Provide the [x, y] coordinate of the cell's center where the given text is located.  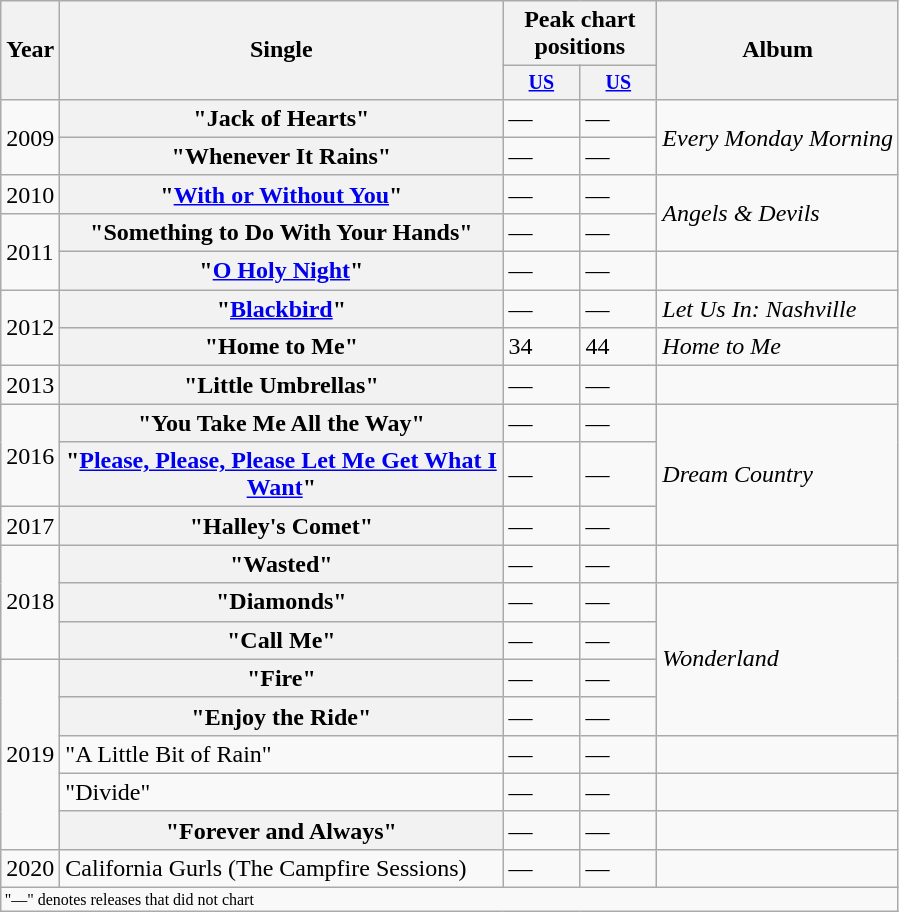
"Whenever It Rains" [282, 156]
Album [778, 50]
2017 [30, 526]
"Blackbird" [282, 309]
"Forever and Always" [282, 830]
"Little Umbrellas" [282, 385]
"Something to Do With Your Hands" [282, 232]
2009 [30, 137]
44 [618, 347]
"Jack of Hearts" [282, 118]
2016 [30, 456]
California Gurls (The Campfire Sessions) [282, 868]
34 [542, 347]
Single [282, 50]
Home to Me [778, 347]
Wonderland [778, 659]
"Call Me" [282, 640]
"Diamonds" [282, 602]
"Divide" [282, 792]
2020 [30, 868]
2011 [30, 251]
Dream Country [778, 474]
"O Holy Night" [282, 271]
"Halley's Comet" [282, 526]
Year [30, 50]
"You Take Me All the Way" [282, 423]
2012 [30, 328]
2019 [30, 754]
2010 [30, 194]
2018 [30, 602]
"A Little Bit of Rain" [282, 754]
Angels & Devils [778, 213]
"With or Without You" [282, 194]
"Enjoy the Ride" [282, 716]
"Please, Please, Please Let Me Get What I Want" [282, 474]
Every Monday Morning [778, 137]
"—" denotes releases that did not chart [450, 900]
Let Us In: Nashville [778, 309]
2013 [30, 385]
Peak chartpositions [580, 34]
"Home to Me" [282, 347]
"Fire" [282, 678]
"Wasted" [282, 564]
